Return [X, Y] of the center of cell containing provided text 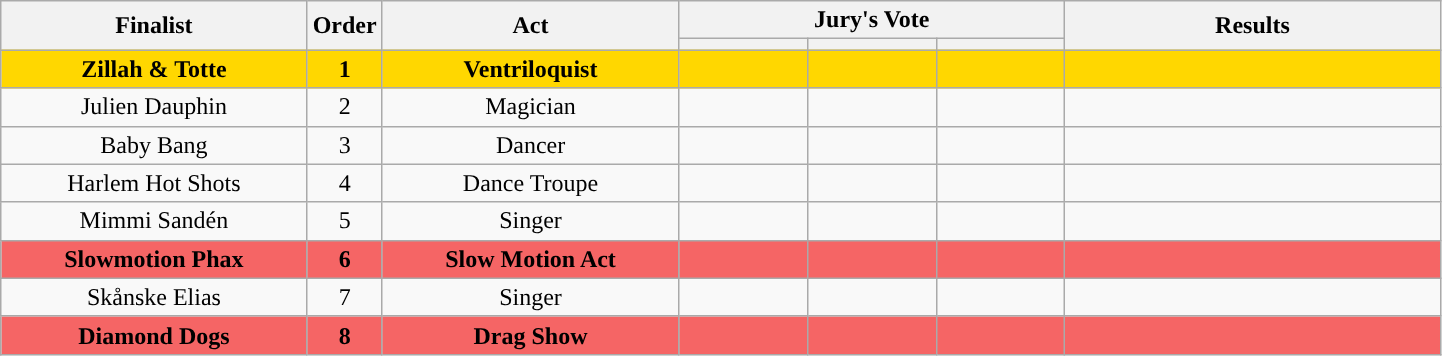
2 [344, 107]
Diamond Dogs [154, 335]
Drag Show [530, 335]
Zillah & Totte [154, 69]
8 [344, 335]
6 [344, 259]
3 [344, 145]
Ventriloquist [530, 69]
Finalist [154, 26]
Skånske Elias [154, 297]
1 [344, 69]
Dancer [530, 145]
Magician [530, 107]
7 [344, 297]
Slowmotion Phax [154, 259]
Julien Dauphin [154, 107]
Jury's Vote [872, 20]
Slow Motion Act [530, 259]
4 [344, 183]
Results [1253, 26]
Act [530, 26]
Harlem Hot Shots [154, 183]
Baby Bang [154, 145]
Dance Troupe [530, 183]
Mimmi Sandén [154, 221]
5 [344, 221]
Order [344, 26]
